Detect which cell encompasses the target text, then output its [X, Y] center coordinate. 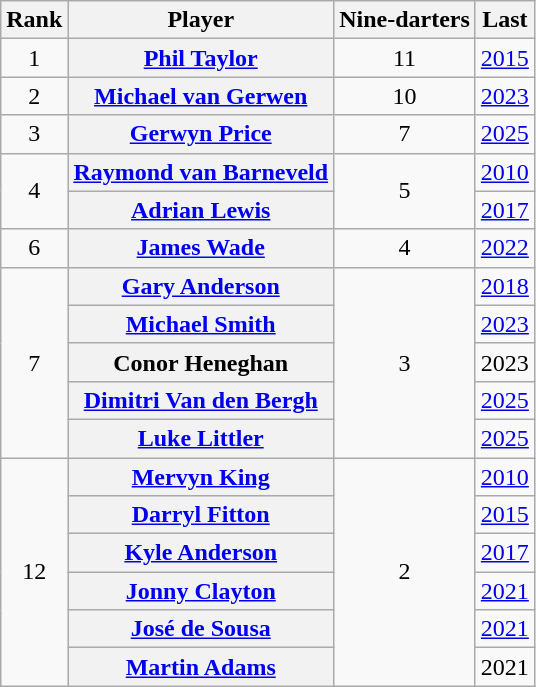
10 [405, 96]
Adrian Lewis [201, 210]
2022 [504, 248]
Gerwyn Price [201, 134]
James Wade [201, 248]
11 [405, 58]
Phil Taylor [201, 58]
Nine-darters [405, 20]
Martin Adams [201, 667]
Gary Anderson [201, 286]
6 [34, 248]
Rank [34, 20]
Dimitri Van den Bergh [201, 400]
Player [201, 20]
12 [34, 572]
1 [34, 58]
5 [405, 191]
Raymond van Barneveld [201, 172]
Conor Heneghan [201, 362]
2018 [504, 286]
Jonny Clayton [201, 591]
Last [504, 20]
Luke Littler [201, 438]
Michael Smith [201, 324]
Darryl Fitton [201, 515]
Michael van Gerwen [201, 96]
Mervyn King [201, 477]
José de Sousa [201, 629]
Kyle Anderson [201, 553]
